Locate the cell with the specified text and output its (x, y) center coordinate. 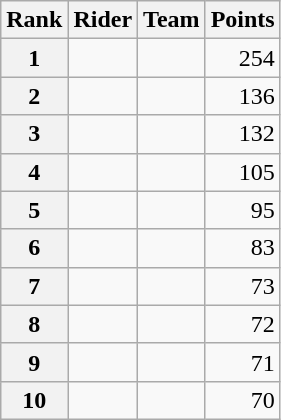
3 (34, 134)
70 (242, 400)
9 (34, 362)
83 (242, 248)
95 (242, 210)
4 (34, 172)
Rank (34, 20)
136 (242, 96)
5 (34, 210)
254 (242, 58)
7 (34, 286)
72 (242, 324)
8 (34, 324)
71 (242, 362)
132 (242, 134)
6 (34, 248)
105 (242, 172)
Rider (103, 20)
73 (242, 286)
Points (242, 20)
Team (172, 20)
2 (34, 96)
10 (34, 400)
1 (34, 58)
